Locate the cell with the specified text and output its (x, y) center coordinate. 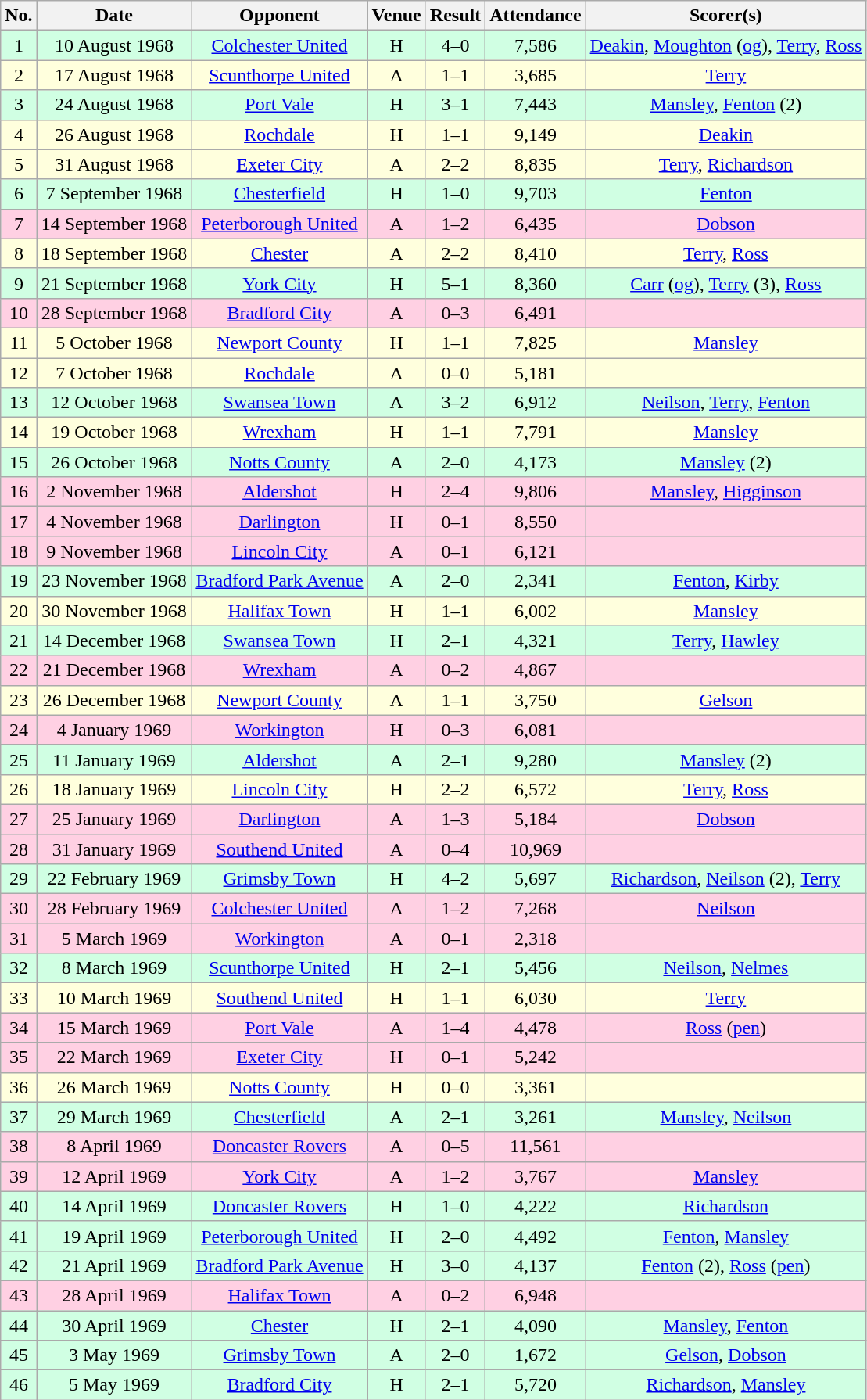
22 (19, 670)
5,184 (536, 819)
7,825 (536, 343)
40 (19, 1206)
13 (19, 403)
Richardson (725, 1206)
2,341 (536, 581)
18 September 1968 (114, 253)
28 February 1969 (114, 909)
Result (455, 16)
10 August 1968 (114, 45)
4,478 (536, 1028)
Deakin, Moughton (og), Terry, Ross (725, 45)
21 (19, 641)
21 December 1968 (114, 670)
31 (19, 939)
No. (19, 16)
4–2 (455, 879)
4–0 (455, 45)
29 (19, 879)
5 (19, 164)
28 September 1968 (114, 313)
4,090 (536, 1326)
17 August 1968 (114, 75)
21 September 1968 (114, 283)
5,720 (536, 1385)
14 April 1969 (114, 1206)
3–1 (455, 105)
Gelson (725, 700)
24 (19, 730)
4,321 (536, 641)
6,081 (536, 730)
12 October 1968 (114, 403)
5,181 (536, 373)
7 September 1968 (114, 194)
5,697 (536, 879)
Venue (396, 16)
45 (19, 1355)
26 December 1968 (114, 700)
Neilson (725, 909)
3,361 (536, 1087)
Mansley, Higginson (725, 492)
22 March 1969 (114, 1057)
30 (19, 909)
29 March 1969 (114, 1117)
25 (19, 759)
18 January 1969 (114, 789)
31 August 1968 (114, 164)
24 August 1968 (114, 105)
Neilson, Terry, Fenton (725, 403)
43 (19, 1295)
6,121 (536, 551)
6,912 (536, 403)
19 October 1968 (114, 433)
Gelson, Dobson (725, 1355)
35 (19, 1057)
16 (19, 492)
8,550 (536, 522)
26 October 1968 (114, 462)
Carr (og), Terry (3), Ross (725, 283)
4,137 (536, 1265)
9,280 (536, 759)
4,492 (536, 1236)
39 (19, 1176)
3 (19, 105)
3,685 (536, 75)
Fenton (725, 194)
37 (19, 1117)
26 August 1968 (114, 135)
Ross (pen) (725, 1028)
Date (114, 16)
27 (19, 819)
8 March 1969 (114, 968)
8 April 1969 (114, 1147)
25 January 1969 (114, 819)
8 (19, 253)
3 May 1969 (114, 1355)
Fenton, Kirby (725, 581)
9,703 (536, 194)
33 (19, 998)
18 (19, 551)
7,791 (536, 433)
6 (19, 194)
14 December 1968 (114, 641)
23 November 1968 (114, 581)
23 (19, 700)
6,435 (536, 224)
8,360 (536, 283)
42 (19, 1265)
6,491 (536, 313)
11,561 (536, 1147)
14 September 1968 (114, 224)
Fenton (2), Ross (pen) (725, 1265)
15 March 1969 (114, 1028)
Attendance (536, 16)
11 January 1969 (114, 759)
Richardson, Neilson (2), Terry (725, 879)
Fenton, Mansley (725, 1236)
9,806 (536, 492)
7,443 (536, 105)
3,767 (536, 1176)
Richardson, Mansley (725, 1385)
Scorer(s) (725, 16)
2 (19, 75)
7,268 (536, 909)
9 (19, 283)
0–4 (455, 849)
41 (19, 1236)
3–0 (455, 1265)
28 (19, 849)
6,572 (536, 789)
28 April 1969 (114, 1295)
30 November 1968 (114, 611)
26 March 1969 (114, 1087)
Mansley, Fenton (725, 1326)
Deakin (725, 135)
1,672 (536, 1355)
10,969 (536, 849)
30 April 1969 (114, 1326)
Opponent (280, 16)
3,750 (536, 700)
21 April 1969 (114, 1265)
6,948 (536, 1295)
5 May 1969 (114, 1385)
10 (19, 313)
2–4 (455, 492)
5–1 (455, 283)
38 (19, 1147)
6,002 (536, 611)
12 April 1969 (114, 1176)
11 (19, 343)
Neilson, Nelmes (725, 968)
5 October 1968 (114, 343)
4,222 (536, 1206)
5,456 (536, 968)
5 March 1969 (114, 939)
1–3 (455, 819)
4 November 1968 (114, 522)
15 (19, 462)
7,586 (536, 45)
0–5 (455, 1147)
19 (19, 581)
1–4 (455, 1028)
2,318 (536, 939)
9,149 (536, 135)
4,173 (536, 462)
17 (19, 522)
6,030 (536, 998)
7 October 1968 (114, 373)
4,867 (536, 670)
32 (19, 968)
9 November 1968 (114, 551)
5,242 (536, 1057)
34 (19, 1028)
3–2 (455, 403)
4 January 1969 (114, 730)
Mansley, Fenton (2) (725, 105)
3,261 (536, 1117)
36 (19, 1087)
44 (19, 1326)
14 (19, 433)
Terry, Richardson (725, 164)
22 February 1969 (114, 879)
10 March 1969 (114, 998)
12 (19, 373)
Mansley, Neilson (725, 1117)
26 (19, 789)
2 November 1968 (114, 492)
8,410 (536, 253)
1 (19, 45)
Terry, Hawley (725, 641)
4 (19, 135)
20 (19, 611)
46 (19, 1385)
8,835 (536, 164)
19 April 1969 (114, 1236)
7 (19, 224)
31 January 1969 (114, 849)
